Scan for the cell matching the given text and deliver its [X, Y] coordinate at center. 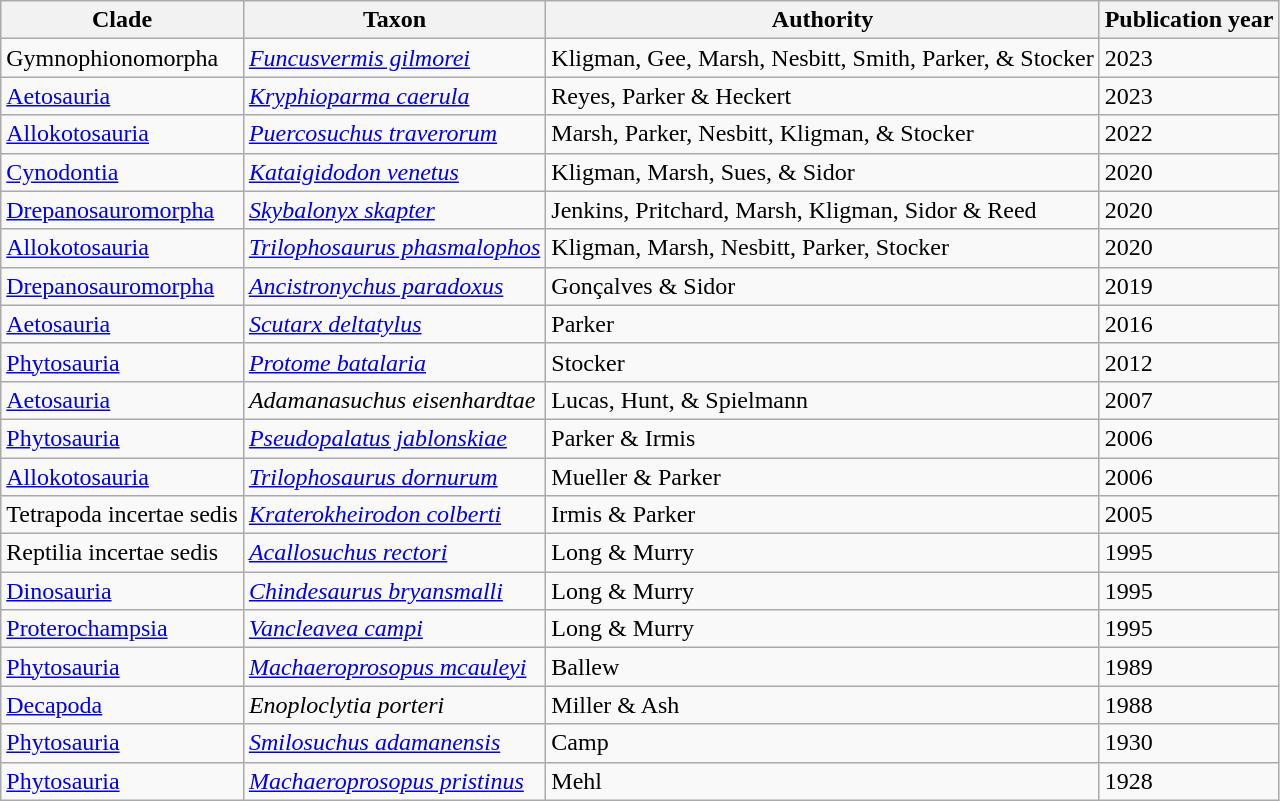
Ancistronychus paradoxus [394, 286]
2007 [1189, 400]
Ballew [822, 667]
Funcusvermis gilmorei [394, 58]
Jenkins, Pritchard, Marsh, Kligman, Sidor & Reed [822, 210]
Tetrapoda incertae sedis [122, 515]
Acallosuchus rectori [394, 553]
Vancleavea campi [394, 629]
Cynodontia [122, 172]
Trilophosaurus phasmalophos [394, 248]
Adamanasuchus eisenhardtae [394, 400]
1988 [1189, 705]
Gonçalves & Sidor [822, 286]
Smilosuchus adamanensis [394, 743]
2019 [1189, 286]
Skybalonyx skapter [394, 210]
2005 [1189, 515]
Reyes, Parker & Heckert [822, 96]
2016 [1189, 324]
Parker & Irmis [822, 438]
1989 [1189, 667]
Reptilia incertae sedis [122, 553]
Machaeroprosopus mcauleyi [394, 667]
Parker [822, 324]
Kraterokheirodon colberti [394, 515]
Publication year [1189, 20]
Kligman, Marsh, Nesbitt, Parker, Stocker [822, 248]
Protome batalaria [394, 362]
1930 [1189, 743]
2022 [1189, 134]
Irmis & Parker [822, 515]
Mehl [822, 781]
Proterochampsia [122, 629]
Dinosauria [122, 591]
Enoploclytia porteri [394, 705]
Authority [822, 20]
Scutarx deltatylus [394, 324]
Machaeroprosopus pristinus [394, 781]
Miller & Ash [822, 705]
Pseudopalatus jablonskiae [394, 438]
Kryphioparma caerula [394, 96]
2012 [1189, 362]
Camp [822, 743]
Decapoda [122, 705]
Kligman, Marsh, Sues, & Sidor [822, 172]
Puercosuchus traverorum [394, 134]
Lucas, Hunt, & Spielmann [822, 400]
Trilophosaurus dornurum [394, 477]
Kataigidodon venetus [394, 172]
Kligman, Gee, Marsh, Nesbitt, Smith, Parker, & Stocker [822, 58]
Chindesaurus bryansmalli [394, 591]
Marsh, Parker, Nesbitt, Kligman, & Stocker [822, 134]
Stocker [822, 362]
Clade [122, 20]
Mueller & Parker [822, 477]
1928 [1189, 781]
Taxon [394, 20]
Gymnophionomorpha [122, 58]
